Output the [x, y] coordinate of the center of the cell containing the given text.  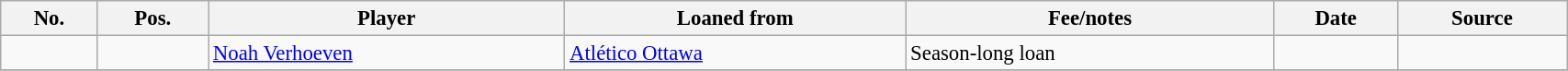
Date [1336, 18]
Loaned from [735, 18]
Pos. [152, 18]
Atlético Ottawa [735, 53]
Season-long loan [1089, 53]
Player [387, 18]
Source [1482, 18]
Fee/notes [1089, 18]
No. [50, 18]
Noah Verhoeven [387, 53]
